Scan for the cell matching the given text and deliver its (x, y) coordinate at center. 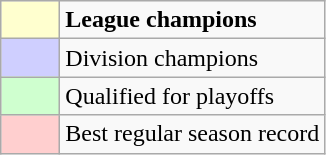
Division champions (192, 58)
League champions (192, 20)
Best regular season record (192, 134)
Qualified for playoffs (192, 96)
